Output the [X, Y] coordinate of the center of the cell containing the given text.  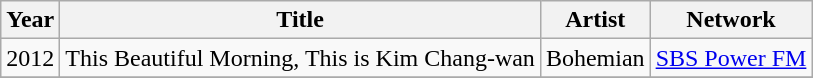
2012 [30, 58]
Artist [595, 20]
Title [300, 20]
Network [731, 20]
Bohemian [595, 58]
This Beautiful Morning, This is Kim Chang-wan [300, 58]
Year [30, 20]
SBS Power FM [731, 58]
